For the text-containing cell, return its midpoint in (X, Y) coordinate format. 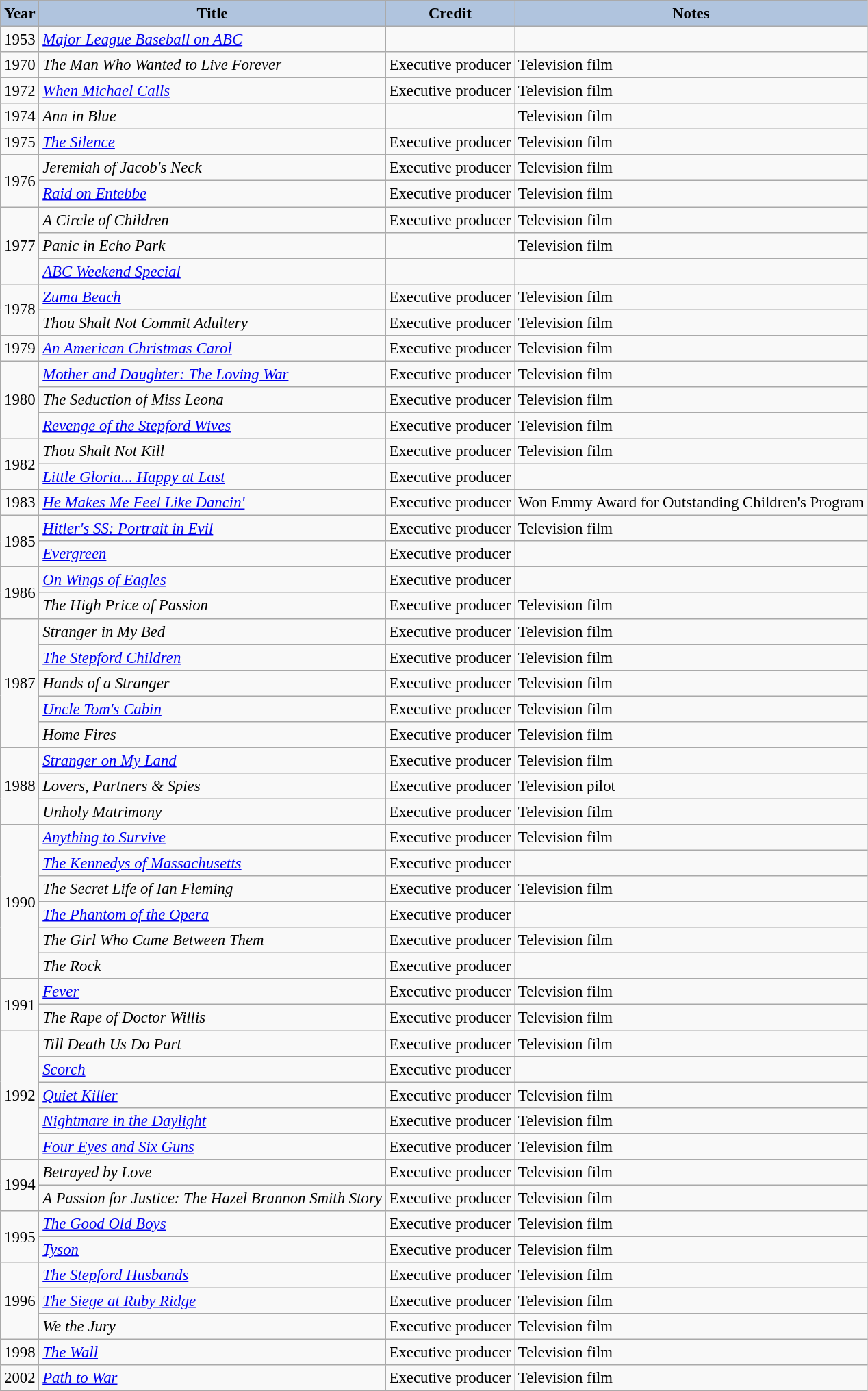
1986 (20, 593)
Raid on Entebbe (212, 194)
1996 (20, 1301)
The High Price of Passion (212, 606)
Home Fires (212, 735)
The Girl Who Came Between Them (212, 940)
1977 (20, 245)
Panic in Echo Park (212, 245)
The Siege at Ruby Ridge (212, 1301)
Evergreen (212, 554)
When Michael Calls (212, 91)
Nightmare in the Daylight (212, 1120)
The Stepford Husbands (212, 1275)
Won Emmy Award for Outstanding Children's Program (691, 503)
Credit (450, 14)
We the Jury (212, 1327)
Lovers, Partners & Spies (212, 786)
1972 (20, 91)
1990 (20, 902)
He Makes Me Feel Like Dancin' (212, 503)
1979 (20, 349)
1995 (20, 1237)
The Man Who Wanted to Live Forever (212, 65)
The Phantom of the Opera (212, 915)
A Circle of Children (212, 220)
Fever (212, 992)
Thou Shalt Not Kill (212, 451)
1994 (20, 1185)
1975 (20, 142)
Quiet Killer (212, 1095)
1985 (20, 541)
Mother and Daughter: The Loving War (212, 374)
1988 (20, 786)
The Rape of Doctor Willis (212, 1018)
1978 (20, 310)
1991 (20, 1005)
1953 (20, 40)
1992 (20, 1095)
Till Death Us Do Part (212, 1044)
On Wings of Eagles (212, 580)
1974 (20, 116)
Notes (691, 14)
1998 (20, 1353)
Television pilot (691, 786)
The Stepford Children (212, 657)
Year (20, 14)
1987 (20, 683)
Title (212, 14)
Hitler's SS: Portrait in Evil (212, 529)
Ann in Blue (212, 116)
Little Gloria... Happy at Last (212, 477)
Betrayed by Love (212, 1173)
The Kennedys of Massachusetts (212, 864)
ABC Weekend Special (212, 271)
Unholy Matrimony (212, 812)
The Wall (212, 1353)
Thou Shalt Not Commit Adultery (212, 323)
Four Eyes and Six Guns (212, 1146)
The Silence (212, 142)
Revenge of the Stepford Wives (212, 425)
Scorch (212, 1069)
2002 (20, 1378)
An American Christmas Carol (212, 349)
The Good Old Boys (212, 1224)
Stranger on My Land (212, 760)
The Rock (212, 966)
Uncle Tom's Cabin (212, 709)
Zuma Beach (212, 297)
Major League Baseball on ABC (212, 40)
1980 (20, 400)
1982 (20, 464)
Stranger in My Bed (212, 631)
Hands of a Stranger (212, 683)
The Secret Life of Ian Fleming (212, 889)
1983 (20, 503)
Tyson (212, 1249)
Path to War (212, 1378)
1976 (20, 181)
Jeremiah of Jacob's Neck (212, 168)
1970 (20, 65)
The Seduction of Miss Leona (212, 400)
Anything to Survive (212, 838)
A Passion for Justice: The Hazel Brannon Smith Story (212, 1198)
